Detect which cell encompasses the target text, then output its (x, y) center coordinate. 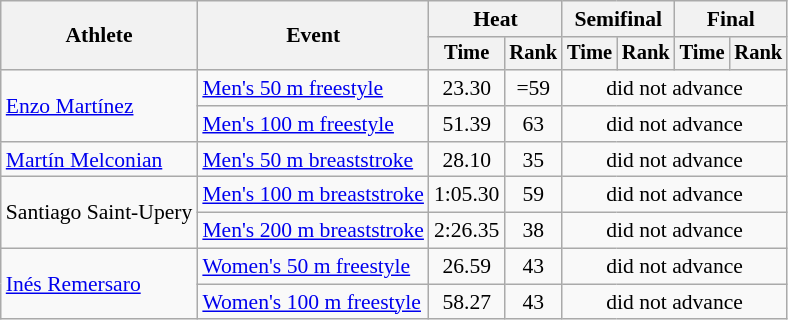
Women's 50 m freestyle (313, 267)
=59 (533, 88)
35 (533, 160)
38 (533, 231)
23.30 (466, 88)
Men's 50 m freestyle (313, 88)
Final (731, 19)
Men's 100 m breaststroke (313, 195)
Event (313, 36)
Athlete (100, 36)
Santiago Saint-Upery (100, 212)
1:05.30 (466, 195)
Martín Melconian (100, 160)
Men's 200 m breaststroke (313, 231)
58.27 (466, 302)
59 (533, 195)
51.39 (466, 124)
Women's 100 m freestyle (313, 302)
28.10 (466, 160)
Inés Remersaro (100, 284)
63 (533, 124)
Men's 100 m freestyle (313, 124)
2:26.35 (466, 231)
Enzo Martínez (100, 106)
Men's 50 m breaststroke (313, 160)
26.59 (466, 267)
Semifinal (618, 19)
Heat (496, 19)
